For the text-containing cell, return its midpoint in [X, Y] coordinate format. 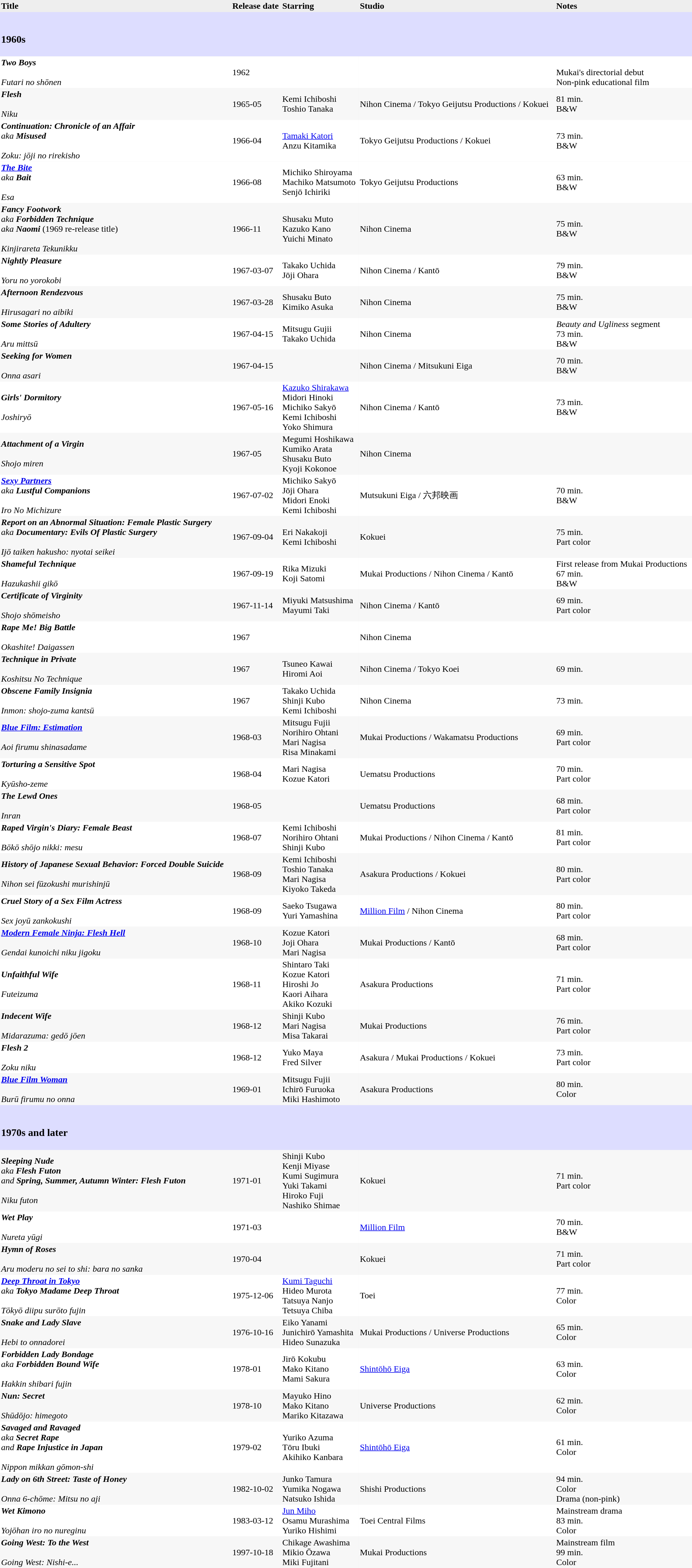
Savaged and Ravaged aka Secret Rape and Rape Injustice in JapanNippon mikkan gōmon-shi [115, 1447]
1975-12-06 [256, 1295]
Million Film [457, 1227]
Mukai Productions / Kantō [457, 943]
History of Japanese Sexual Behavior: Forced Double SuicideNihon sei fūzokushi murishinjū [115, 874]
Snake and Lady SlaveHebi to onnadorei [115, 1332]
75 min.Part color [623, 537]
Tamaki KatoriAnzu Kitamika [320, 141]
Raped Virgin's Diary: Female BeastBōkō shōjo nikki: mesu [115, 838]
Tokyo Geijutsu Productions [457, 182]
1997-10-18 [256, 1552]
Shusaku MutoKazuko KanoYuichi Minato [320, 229]
79 min.B&W [623, 271]
Beauty and Ugliness segment73 min.B&W [623, 334]
76 min.Part color [623, 1026]
Shusaku ButoKimiko Asuka [320, 302]
77 min.Color [623, 1295]
1970-04 [256, 1259]
Torturing a Sensitive SpotKyūsho-zeme [115, 774]
Lady on 6th Street: Taste of HoneyOnna 6-chōme: Mitsu no aji [115, 1489]
1983-03-12 [256, 1520]
Mitsugu FujiiNorihiro OhtaniMari NagisaRisa Minakami [320, 737]
1969-01 [256, 1090]
Rape Me! Big BattleOkashite! Daigassen [115, 637]
Attachment of a VirginShojo miren [115, 454]
Kumi TaguchiHideo MurotaTatsuya NanjoTetsuya Chiba [320, 1295]
Shishi Productions [457, 1489]
Afternoon RendezvousHirusagari no aibiki [115, 302]
1978-01 [256, 1369]
Shintaro TakiKozue KatoriHiroshi JoKaori AiharaAkiko Kozuki [320, 985]
Kazuko ShirakawaMidori HinokiMichiko SakyōKemi IchiboshiYoko Shimura [320, 407]
63 min.Color [623, 1369]
Fancy Footworkaka Forbidden Technique aka Naomi (1969 re-release title)Kinjirareta Tekunikku [115, 229]
Unfaithful WifeFuteizuma [115, 985]
73 min. [623, 701]
Megumi HoshikawaKumiko ArataShusaku ButoKyoji Kokonoe [320, 454]
Report on an Abnormal Situation: Female Plastic Surgery aka Documentary: Evils Of Plastic SurgeryIjō taiken hakusho: nyotai seikei [115, 537]
Continuation: Chronicle of an Affair aka MisusedZoku: jōji no rirekisho [115, 141]
Mukai Productions / Wakamatsu Productions [457, 737]
73 min.Part color [623, 1057]
Asakura Productions / Kokuei [457, 874]
Takako UchidaShinji KuboKemi Ichiboshi [320, 701]
Going West: To the WestGoing West: Nishi-e... [115, 1552]
1976-10-16 [256, 1332]
Junko TamuraYumika NogawaNatsuko Ishida [320, 1489]
Jun MihoOsamu MurashimaYuriko Hishimi [320, 1520]
First release from Mukai Productions67 min.B&W [623, 574]
Wet PlayNureta yūgi [115, 1227]
1962 [256, 72]
Mari NagisaKozue Katori [320, 774]
Release date [256, 6]
Technique in PrivateKoshitsu No Technique [115, 669]
1978-10 [256, 1406]
Sleeping Nude aka Flesh Futon and Spring, Summer, Autumn Winter: Flesh FutonNiku futon [115, 1180]
Hymn of RosesAru moderu no sei to shi: bara no sanka [115, 1259]
Blue Film: EstimationAoi firumu shinasadame [115, 737]
81 min.B&W [623, 104]
1967-07-02 [256, 496]
Certificate of VirginityShojo shōmeisho [115, 606]
62 min.Color [623, 1406]
1967-05-16 [256, 407]
Tokyo Geijutsu Productions / Kokuei [457, 141]
Mukai Productions / Universe Productions [457, 1332]
Nihon Cinema / Tokyo Geijutsu Productions / Kokuei [457, 104]
1982-10-02 [256, 1489]
Sexy Partnersaka Lustful Companions Iro No Michizure [115, 496]
1966-11 [256, 229]
Notes [623, 6]
Obscene Family InsigniaInmon: shojo-zuma kantsū [115, 701]
1971-03 [256, 1227]
1966-04 [256, 141]
Some Stories of AdulteryAru mittsū [115, 334]
1979-02 [256, 1447]
Eri NakakojiKemi Ichiboshi [320, 537]
Kozue KatoriJoji OharaMari Nagisa [320, 943]
Modern Female Ninja: Flesh HellGendai kunoichi niku jigoku [115, 943]
Toei Central Films [457, 1520]
1971-01 [256, 1180]
1967-03-28 [256, 302]
Mutsukuni Eiga / 六邦映画 [457, 496]
1968-10 [256, 943]
FleshNiku [115, 104]
Asakura / Mukai Productions / Kokuei [457, 1057]
63 min.B&W [623, 182]
69 min. [623, 669]
65 min.Color [623, 1332]
Eiko YanamiJunichirō YamashitaHideo Sunazuka [320, 1332]
Wet KimonoYojōhan iro no nureginu [115, 1520]
Mainstream film99 min.Color [623, 1552]
80 min.Color [623, 1090]
Girls' DormitoryJoshiryō [115, 407]
1967-03-07 [256, 271]
1968-04 [256, 774]
Nightly PleasureYoru no yorokobi [115, 271]
The Bite aka BaitEsa [115, 182]
Title [115, 6]
Shameful TechniqueHazukashii gikō [115, 574]
Mukai's directorial debutNon-pink educational film [623, 72]
Universe Productions [457, 1406]
61 min.Color [623, 1447]
1968-05 [256, 806]
1967-09-04 [256, 537]
Chikage AwashimaMikio ŌzawaMiki Fujitani [320, 1552]
Forbidden Lady Bondage aka Forbidden Bound WifeHakkin shibari fujin [115, 1369]
Mayuko HinoMako KitanoMariko Kitazawa [320, 1406]
Seeking for WomenOnna asari [115, 366]
Michiko ShiroyamaMachiko MatsumotoSenjō Ichiriki [320, 182]
1960s [346, 34]
Indecent WifeMidarazuma: gedō jōen [115, 1026]
1970s and later [346, 1128]
1968-03 [256, 737]
94 min.ColorDrama (non-pink) [623, 1489]
1967-05 [256, 454]
Two BoysFutari no shōnen [115, 72]
Deep Throat in Tokyo aka Tokyo Madame Deep ThroatTōkyō diipu surōto fujin [115, 1295]
Cruel Story of a Sex Film ActressSex joyū zankokushi [115, 911]
Million Film / Nihon Cinema [457, 911]
Flesh 2Zoku niku [115, 1057]
Tsuneo KawaiHiromi Aoi [320, 669]
Jirō KokubuMako KitanoMami Sakura [320, 1369]
Rika MizukiKoji Satomi [320, 574]
Toei [457, 1295]
70 min.Part color [623, 774]
Starring [320, 6]
Kemi IchiboshiToshio TanakaMari NagisaKiyoko Takeda [320, 874]
Mainstream drama83 min.Color [623, 1520]
Kemi IchiboshiToshio Tanaka [320, 104]
Blue Film WomanBurū firumu no onna [115, 1090]
Takako UchidaJōji Ohara [320, 271]
1967-11-14 [256, 606]
1968-11 [256, 985]
Studio [457, 6]
Yuriko AzumaTōru IbukiAkihiko Kanbara [320, 1447]
Nun: SecretShūdōjo: himegoto [115, 1406]
1968-07 [256, 838]
Mitsugu FujiiIchirō FuruokaMiki Hashimoto [320, 1090]
1965-05 [256, 104]
Saeko TsugawaYuri Yamashina [320, 911]
Nihon Cinema / Mitsukuni Eiga [457, 366]
Mitsugu GujiiTakako Uchida [320, 334]
Yuko MayaFred Silver [320, 1057]
Nihon Cinema / Tokyo Koei [457, 669]
Michiko SakyōJōji OharaMidori EnokiKemi Ichiboshi [320, 496]
81 min.Part color [623, 838]
Shinji KuboKenji MiyaseKumi SugimuraYuki TakamiHiroko FujiNashiko Shimae [320, 1180]
1967-09-19 [256, 574]
Miyuki MatsushimaMayumi Taki [320, 606]
The Lewd OnesInran [115, 806]
1966-08 [256, 182]
Kemi IchiboshiNorihiro OhtaniShinji Kubo [320, 838]
Shinji KuboMari NagisaMisa Takarai [320, 1026]
